Extract the [X, Y] coordinate from the center of the cell holding the provided text.  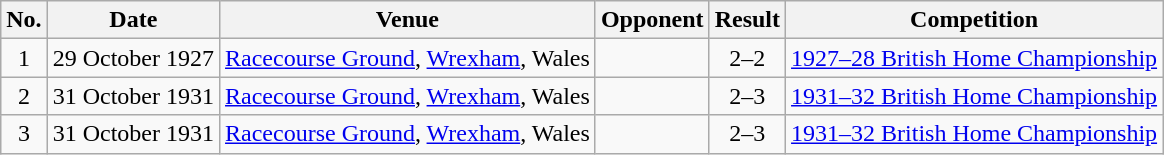
Venue [408, 20]
3 [24, 134]
Competition [974, 20]
29 October 1927 [133, 58]
1927–28 British Home Championship [974, 58]
Opponent [652, 20]
Result [747, 20]
Date [133, 20]
No. [24, 20]
2–2 [747, 58]
1 [24, 58]
2 [24, 96]
